Capture the cell that displays the provided text and extract its (X, Y) central coordinate. 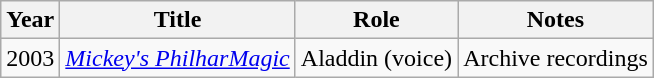
Archive recordings (556, 58)
Mickey's PhilharMagic (178, 58)
Aladdin (voice) (376, 58)
Title (178, 20)
Year (30, 20)
Notes (556, 20)
Role (376, 20)
2003 (30, 58)
